Extract the [x, y] coordinate from the center of the cell holding the provided text.  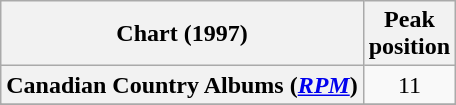
Chart (1997) [182, 34]
Peak position [409, 34]
11 [409, 85]
Canadian Country Albums (RPM) [182, 85]
